Output the [x, y] coordinate of the center of the cell containing the given text.  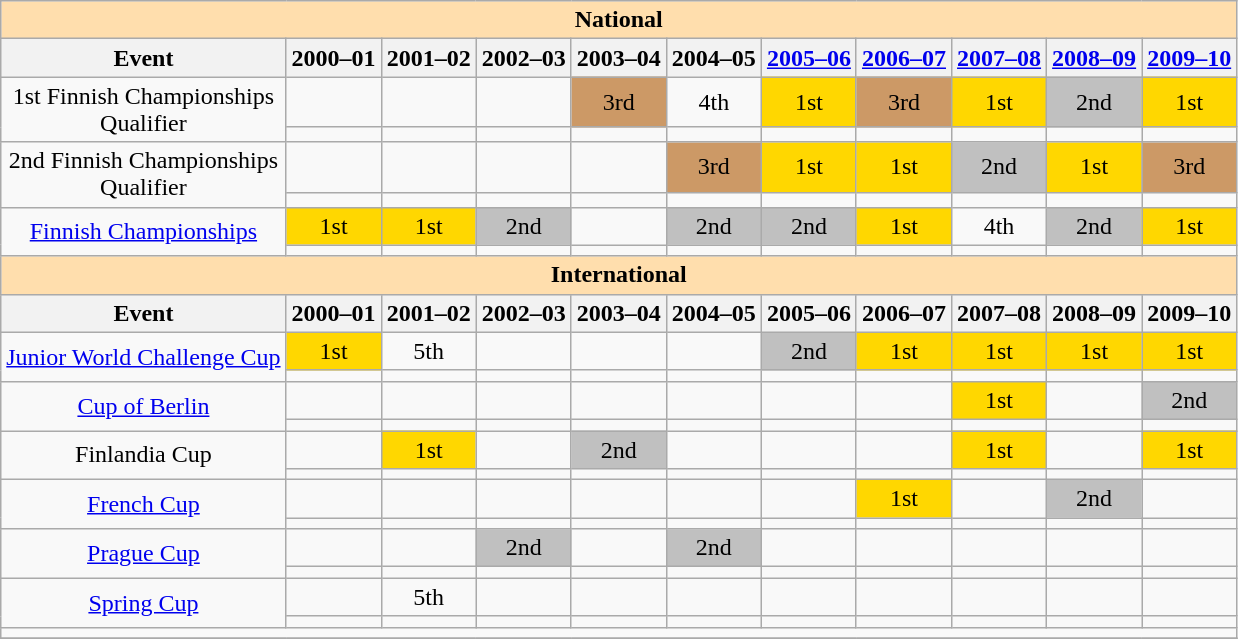
National [619, 20]
International [619, 275]
2nd Finnish ChampionshipsQualifier [144, 174]
Finlandia Cup [144, 454]
Cup of Berlin [144, 406]
Prague Cup [144, 554]
Finnish Championships [144, 232]
French Cup [144, 504]
Spring Cup [144, 602]
1st Finnish ChampionshipsQualifier [144, 110]
Junior World Challenge Cup [144, 356]
